Return (X, Y) of the center of cell containing provided text 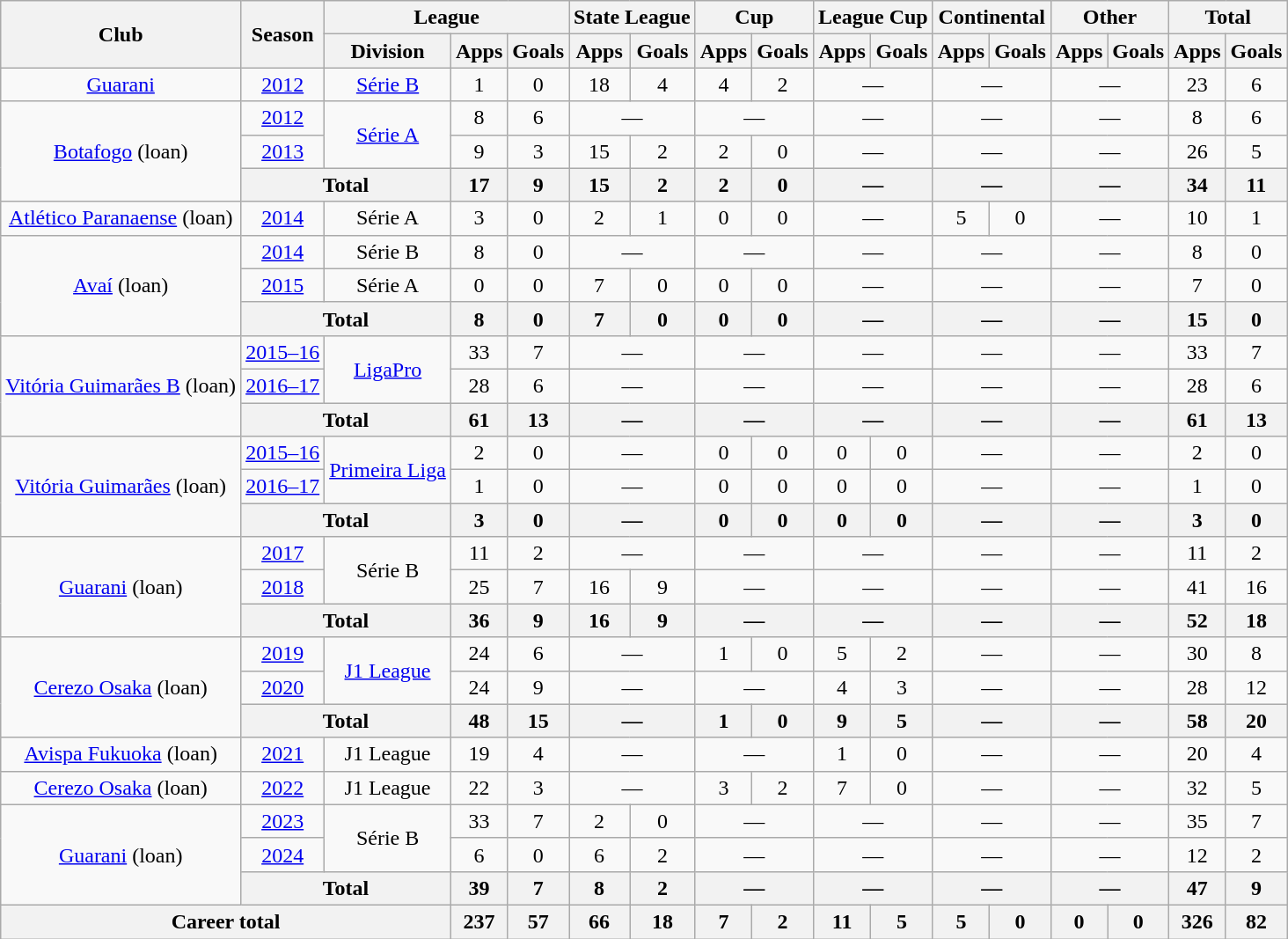
36 (479, 620)
30 (1197, 654)
Primeira Liga (388, 470)
Vitória Guimarães (loan) (121, 487)
State League (633, 18)
Season (283, 34)
2015 (283, 285)
66 (600, 921)
10 (1197, 218)
2018 (283, 587)
Avispa Fukuoka (loan) (121, 754)
2013 (283, 151)
League (447, 18)
237 (479, 921)
Career total (226, 921)
Club (121, 34)
39 (479, 888)
2022 (283, 788)
2024 (283, 855)
17 (479, 185)
2019 (283, 654)
Guarani (121, 84)
LigaPro (388, 369)
Botafogo (loan) (121, 151)
2017 (283, 554)
26 (1197, 151)
34 (1197, 185)
Avaí (loan) (121, 285)
41 (1197, 587)
Atlético Paranaense (loan) (121, 218)
47 (1197, 888)
Cup (754, 18)
58 (1197, 721)
Continental (992, 18)
82 (1256, 921)
326 (1197, 921)
48 (479, 721)
52 (1197, 620)
32 (1197, 788)
2020 (283, 687)
Vitória Guimarães B (loan) (121, 385)
57 (538, 921)
25 (479, 587)
23 (1197, 84)
22 (479, 788)
Division (388, 51)
35 (1197, 821)
Other (1109, 18)
2021 (283, 754)
2023 (283, 821)
19 (479, 754)
League Cup (873, 18)
